Capture the cell that displays the provided text and extract its (x, y) central coordinate. 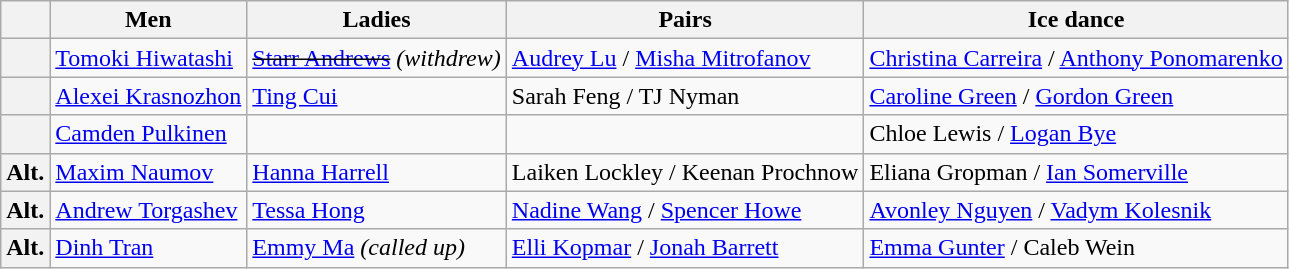
Alexei Krasnozhon (148, 96)
Eliana Gropman / Ian Somerville (1076, 172)
Emma Gunter / Caleb Wein (1076, 248)
Avonley Nguyen / Vadym Kolesnik (1076, 210)
Dinh Tran (148, 248)
Ladies (376, 20)
Tomoki Hiwatashi (148, 58)
Tessa Hong (376, 210)
Nadine Wang / Spencer Howe (685, 210)
Emmy Ma (called up) (376, 248)
Andrew Torgashev (148, 210)
Elli Kopmar / Jonah Barrett (685, 248)
Sarah Feng / TJ Nyman (685, 96)
Maxim Naumov (148, 172)
Pairs (685, 20)
Audrey Lu / Misha Mitrofanov (685, 58)
Hanna Harrell (376, 172)
Chloe Lewis / Logan Bye (1076, 134)
Men (148, 20)
Camden Pulkinen (148, 134)
Starr Andrews (withdrew) (376, 58)
Caroline Green / Gordon Green (1076, 96)
Laiken Lockley / Keenan Prochnow (685, 172)
Christina Carreira / Anthony Ponomarenko (1076, 58)
Ting Cui (376, 96)
Ice dance (1076, 20)
